Return [x, y] of the center of cell containing provided text 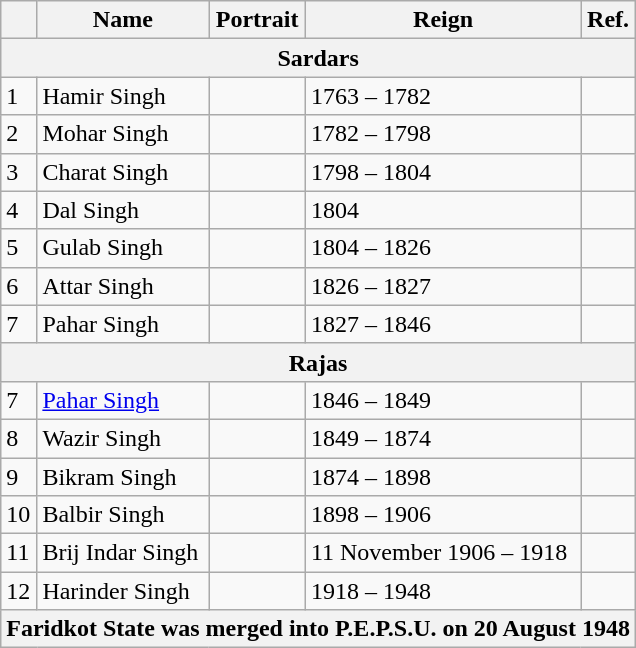
11 November 1906 – 1918 [442, 553]
Gulab Singh [123, 248]
5 [19, 248]
Hamir Singh [123, 96]
Rajas [318, 362]
3 [19, 172]
12 [19, 591]
Charat Singh [123, 172]
Faridkot State was merged into P.E.P.S.U. on 20 August 1948 [318, 629]
Wazir Singh [123, 438]
Ref. [608, 20]
Portrait [257, 20]
6 [19, 286]
Harinder Singh [123, 591]
1798 – 1804 [442, 172]
1804 – 1826 [442, 248]
1849 – 1874 [442, 438]
1846 – 1849 [442, 400]
Sardars [318, 58]
10 [19, 515]
2 [19, 134]
1826 – 1827 [442, 286]
Mohar Singh [123, 134]
1763 – 1782 [442, 96]
Balbir Singh [123, 515]
1 [19, 96]
11 [19, 553]
Brij Indar Singh [123, 553]
Reign [442, 20]
8 [19, 438]
1782 – 1798 [442, 134]
1827 – 1846 [442, 324]
9 [19, 477]
1918 – 1948 [442, 591]
4 [19, 210]
1804 [442, 210]
1898 – 1906 [442, 515]
Dal Singh [123, 210]
Bikram Singh [123, 477]
1874 – 1898 [442, 477]
Attar Singh [123, 286]
Name [123, 20]
